Return (x, y) of the center of cell containing provided text 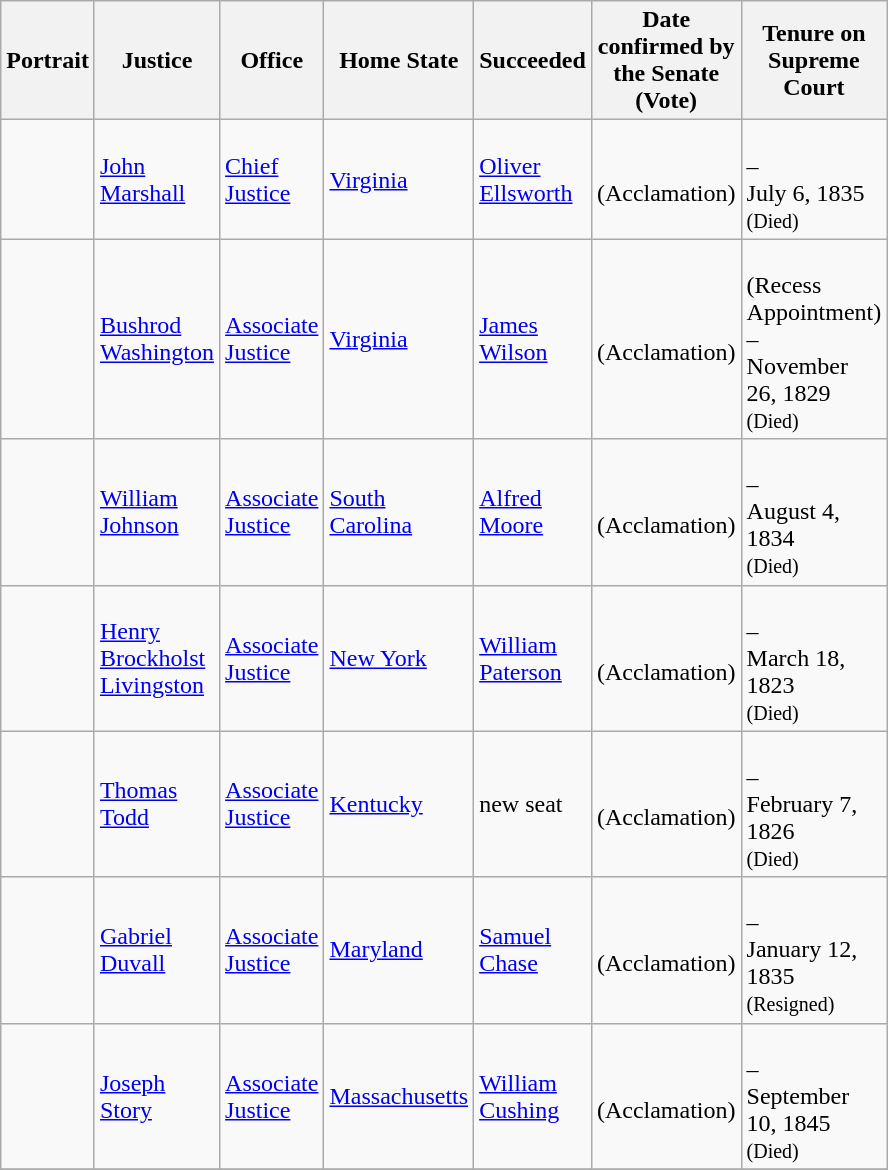
William Cushing (533, 1096)
Succeeded (533, 60)
Samuel Chase (533, 950)
–August 4, 1834(Died) (814, 512)
Home State (399, 60)
William Paterson (533, 658)
Date confirmed by the Senate(Vote) (666, 60)
–February 7, 1826(Died) (814, 804)
Oliver Ellsworth (533, 180)
Kentucky (399, 804)
Justice (156, 60)
Maryland (399, 950)
Thomas Todd (156, 804)
Bushrod Washington (156, 339)
Massachusetts (399, 1096)
Gabriel Duvall (156, 950)
–July 6, 1835(Died) (814, 180)
Joseph Story (156, 1096)
Office (272, 60)
(Recess Appointment)–November 26, 1829(Died) (814, 339)
–January 12, 1835(Resigned) (814, 950)
John Marshall (156, 180)
–September 10, 1845(Died) (814, 1096)
–March 18, 1823(Died) (814, 658)
South Carolina (399, 512)
William Johnson (156, 512)
James Wilson (533, 339)
Alfred Moore (533, 512)
Chief Justice (272, 180)
new seat (533, 804)
Portrait (48, 60)
Tenure on Supreme Court (814, 60)
Henry Brockholst Livingston (156, 658)
New York (399, 658)
